Return [X, Y] of the center of cell containing provided text 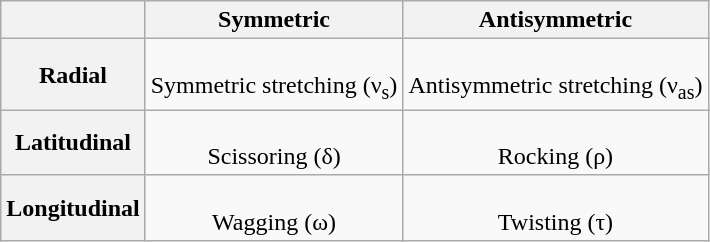
Radial [73, 74]
Longitudinal [73, 208]
Symmetric [274, 20]
Antisymmetric stretching (νas) [556, 74]
Twisting (τ) [556, 208]
Scissoring (δ) [274, 142]
Rocking (ρ) [556, 142]
Antisymmetric [556, 20]
Symmetric stretching (νs) [274, 74]
Latitudinal [73, 142]
Wagging (ω) [274, 208]
